Provide the [X, Y] coordinate of the cell's center where the given text is located.  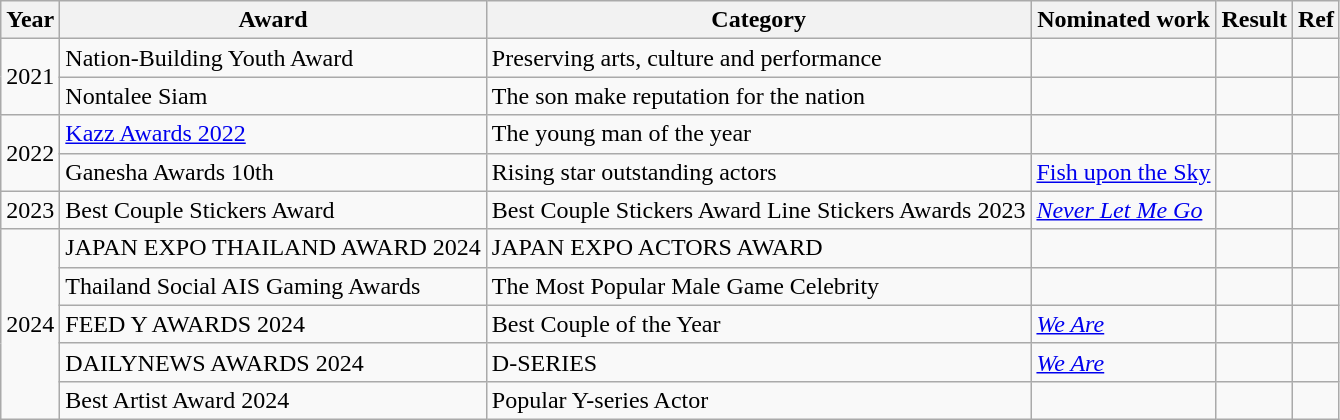
Award [274, 20]
Kazz Awards 2022 [274, 134]
DAILYNEWS AWARDS 2024 [274, 362]
Rising star outstanding actors [758, 172]
Fish upon the Sky [1124, 172]
Ganesha Awards 10th [274, 172]
The young man of the year [758, 134]
Nominated work [1124, 20]
2024 [30, 324]
Result [1254, 20]
2021 [30, 77]
FEED Y AWARDS 2024 [274, 324]
Best Couple Stickers Award [274, 210]
Never Let Me Go [1124, 210]
Best Couple Stickers Award Line Stickers Awards 2023 [758, 210]
Ref [1316, 20]
Preserving arts, culture and performance [758, 58]
Best Couple of the Year [758, 324]
Year [30, 20]
Popular Y-series Actor [758, 400]
Nation-Building Youth Award [274, 58]
JAPAN EXPO ACTORS AWARD [758, 248]
The son make reputation for the nation [758, 96]
Best Artist Award 2024 [274, 400]
The Most Popular Male Game Celebrity [758, 286]
D-SERIES [758, 362]
2023 [30, 210]
Thailand Social AIS Gaming Awards [274, 286]
Nontalee Siam [274, 96]
Category [758, 20]
2022 [30, 153]
JAPAN EXPO THAILAND AWARD 2024 [274, 248]
